Return the (x, y) coordinate for the center point of the cell that contains the specified text.  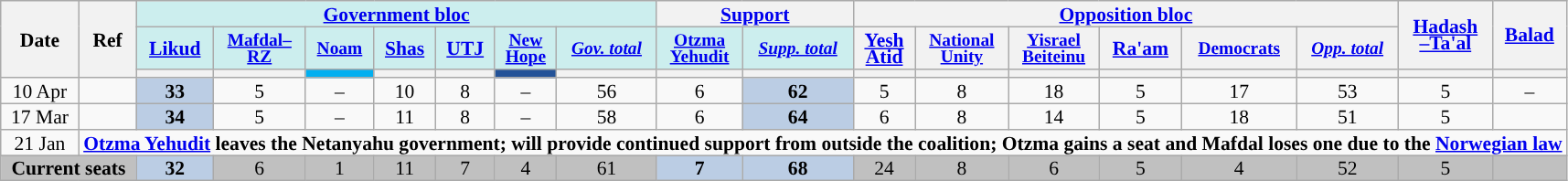
Ref (108, 39)
17 (1240, 91)
Hadash–Ta'al (1445, 35)
62 (797, 91)
Democrats (1240, 48)
YisraelBeiteinu (1053, 48)
NewHope (526, 48)
Opposition bloc (1125, 14)
Date (40, 39)
OtzmaYehudit (699, 48)
Opp. total (1348, 48)
34 (175, 117)
56 (607, 91)
10 (405, 91)
51 (1348, 117)
64 (797, 117)
24 (884, 168)
UTJ (464, 48)
52 (1348, 168)
14 (1053, 117)
Supp. total (797, 48)
58 (607, 117)
Government bloc (397, 14)
Support (755, 14)
17 Mar (40, 117)
Current seats (69, 168)
Gov. total (607, 48)
Balad (1530, 35)
68 (797, 168)
NationalUnity (962, 48)
10 Apr (40, 91)
1 (340, 168)
61 (607, 168)
33 (175, 91)
32 (175, 168)
Shas (405, 48)
YeshAtid (884, 48)
Likud (175, 48)
21 Jan (40, 143)
53 (1348, 91)
Ra'am (1140, 48)
Noam (340, 48)
Mafdal–RZ (260, 48)
